Capture the cell that displays the provided text and extract its [x, y] central coordinate. 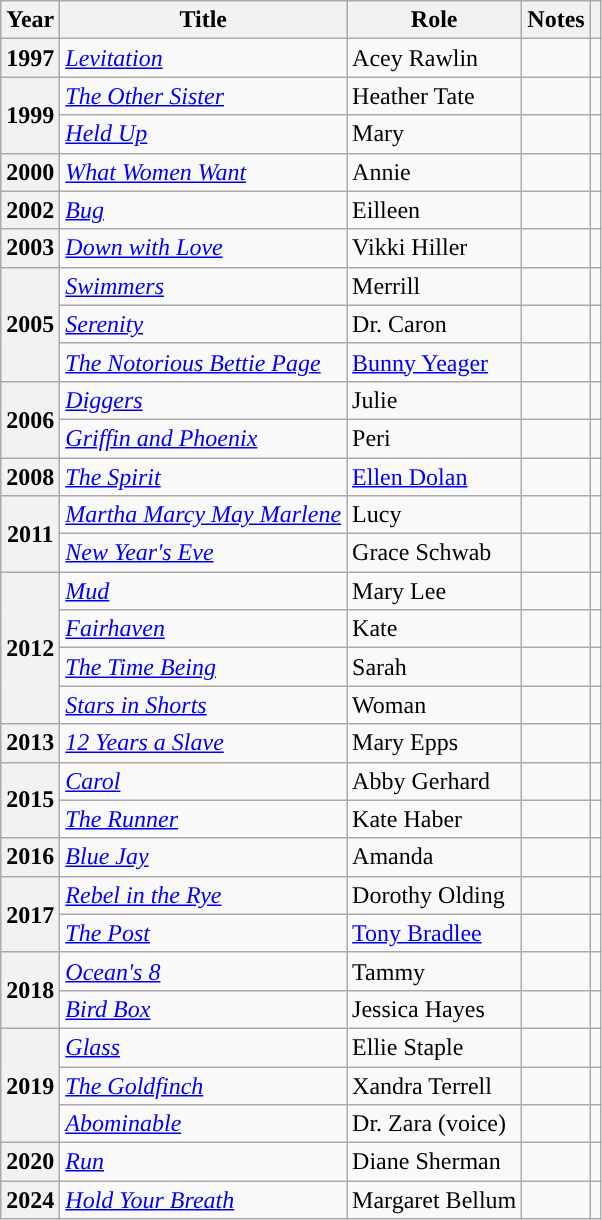
Dr. Caron [434, 324]
The Time Being [204, 667]
Kate [434, 629]
Woman [434, 705]
Bug [204, 210]
Lucy [434, 515]
Mary [434, 134]
Tony Bradlee [434, 933]
Bunny Yeager [434, 362]
The Runner [204, 819]
Eilleen [434, 210]
Mary Epps [434, 743]
Diggers [204, 400]
The Goldfinch [204, 1085]
2002 [30, 210]
Stars in Shorts [204, 705]
Annie [434, 172]
2018 [30, 990]
Peri [434, 438]
Held Up [204, 134]
Mud [204, 591]
Dorothy Olding [434, 895]
2006 [30, 419]
Martha Marcy May Marlene [204, 515]
2024 [30, 1200]
2020 [30, 1162]
Grace Schwab [434, 553]
Ocean's 8 [204, 971]
Swimmers [204, 286]
Carol [204, 781]
Role [434, 20]
Mary Lee [434, 591]
Abby Gerhard [434, 781]
2008 [30, 477]
1999 [30, 115]
Notes [556, 20]
Amanda [434, 857]
Julie [434, 400]
Fairhaven [204, 629]
2017 [30, 914]
Blue Jay [204, 857]
The Notorious Bettie Page [204, 362]
Merrill [434, 286]
The Post [204, 933]
Bird Box [204, 1009]
Rebel in the Rye [204, 895]
New Year's Eve [204, 553]
Margaret Bellum [434, 1200]
12 Years a Slave [204, 743]
2011 [30, 534]
Acey Rawlin [434, 58]
Tammy [434, 971]
Heather Tate [434, 96]
Vikki Hiller [434, 248]
Abominable [204, 1124]
Serenity [204, 324]
2019 [30, 1085]
Levitation [204, 58]
Sarah [434, 667]
2015 [30, 800]
Ellen Dolan [434, 477]
Diane Sherman [434, 1162]
What Women Want [204, 172]
2000 [30, 172]
2003 [30, 248]
Ellie Staple [434, 1047]
Year [30, 20]
2013 [30, 743]
The Other Sister [204, 96]
Hold Your Breath [204, 1200]
2012 [30, 648]
Glass [204, 1047]
2016 [30, 857]
Kate Haber [434, 819]
Run [204, 1162]
Xandra Terrell [434, 1085]
2005 [30, 324]
Down with Love [204, 248]
Dr. Zara (voice) [434, 1124]
Griffin and Phoenix [204, 438]
1997 [30, 58]
The Spirit [204, 477]
Title [204, 20]
Jessica Hayes [434, 1009]
